Capture the cell that displays the provided text and extract its (X, Y) central coordinate. 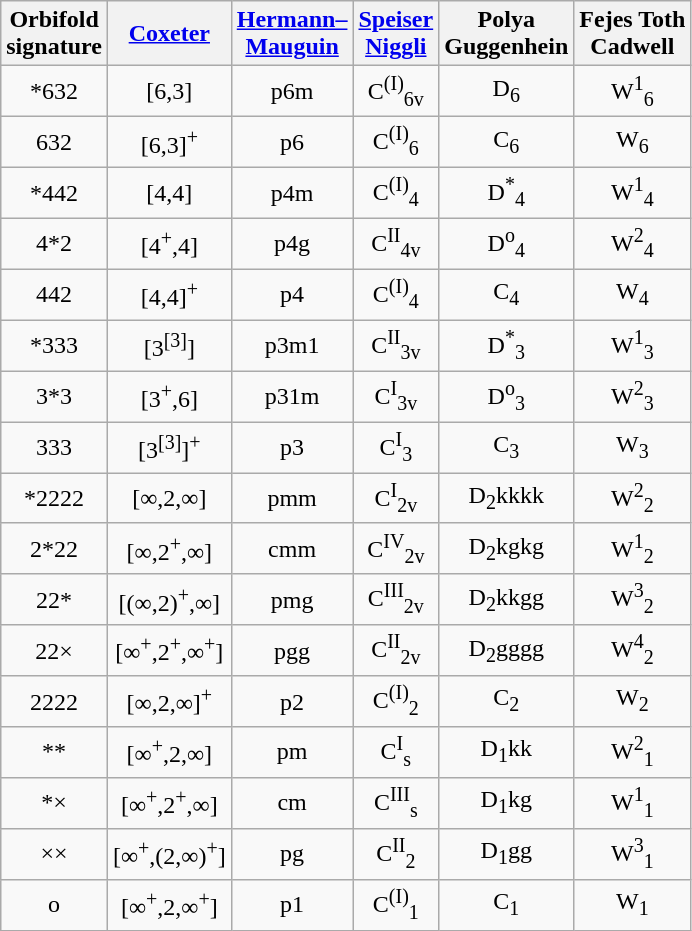
p4 (292, 294)
p31m (292, 396)
D1kg (506, 804)
W14 (632, 192)
W11 (632, 804)
[∞+,2+,∞+] (169, 650)
632 (54, 142)
p4m (292, 192)
W6 (632, 142)
[∞,2+,∞] (169, 548)
W22 (632, 498)
W31 (632, 854)
pmg (292, 600)
[∞+,2,∞] (169, 752)
Do3 (506, 396)
p2 (292, 702)
*× (54, 804)
CIs (396, 752)
CIIIs (396, 804)
[3[3]] (169, 346)
p1 (292, 904)
D1kk (506, 752)
CII2v (396, 650)
[4,4] (169, 192)
2222 (54, 702)
4*2 (54, 244)
Orbifoldsignature (54, 34)
Hermann–Mauguin (292, 34)
cmm (292, 548)
[6,3]+ (169, 142)
[3[3]]+ (169, 448)
pmm (292, 498)
pgg (292, 650)
pm (292, 752)
333 (54, 448)
[4,4]+ (169, 294)
W32 (632, 600)
Fejes TothCadwell (632, 34)
CI2v (396, 498)
D*4 (506, 192)
D1gg (506, 854)
CI3 (396, 448)
p3 (292, 448)
Coxeter (169, 34)
CIII2v (396, 600)
cm (292, 804)
*333 (54, 346)
o (54, 904)
C4 (506, 294)
W3 (632, 448)
*2222 (54, 498)
[3+,6] (169, 396)
[∞+,2+,∞] (169, 804)
C2 (506, 702)
C(I)6 (396, 142)
C(I)2 (396, 702)
W23 (632, 396)
22× (54, 650)
D2gggg (506, 650)
[∞+,2,∞+] (169, 904)
W21 (632, 752)
p6 (292, 142)
CII3v (396, 346)
p3m1 (292, 346)
CI3v (396, 396)
[4+,4] (169, 244)
W1 (632, 904)
[∞,2,∞] (169, 498)
PolyaGuggenhein (506, 34)
D*3 (506, 346)
C3 (506, 448)
CII4v (396, 244)
CIV2v (396, 548)
C6 (506, 142)
[(∞,2)+,∞] (169, 600)
×× (54, 854)
W4 (632, 294)
Do4 (506, 244)
[6,3] (169, 92)
D2kkgg (506, 600)
C1 (506, 904)
** (54, 752)
W2 (632, 702)
[∞,2,∞]+ (169, 702)
p6m (292, 92)
W12 (632, 548)
CII2 (396, 854)
*632 (54, 92)
SpeiserNiggli (396, 34)
pg (292, 854)
W16 (632, 92)
3*3 (54, 396)
D2kkkk (506, 498)
D2kgkg (506, 548)
[∞+,(2,∞)+] (169, 854)
D6 (506, 92)
*442 (54, 192)
C(I)6v (396, 92)
22* (54, 600)
p4g (292, 244)
442 (54, 294)
W24 (632, 244)
W42 (632, 650)
2*22 (54, 548)
W13 (632, 346)
C(I)1 (396, 904)
